Scan for the cell matching the given text and deliver its [x, y] coordinate at center. 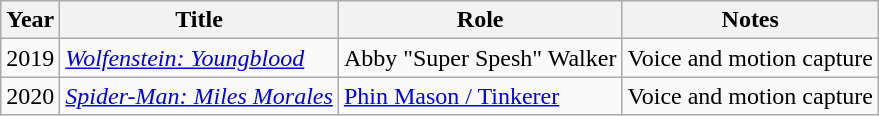
2019 [30, 58]
Title [200, 20]
Abby "Super Spesh" Walker [480, 58]
Phin Mason / Tinkerer [480, 96]
2020 [30, 96]
Spider-Man: Miles Morales [200, 96]
Role [480, 20]
Wolfenstein: Youngblood [200, 58]
Year [30, 20]
Notes [750, 20]
